Detect which cell encompasses the target text, then output its [X, Y] center coordinate. 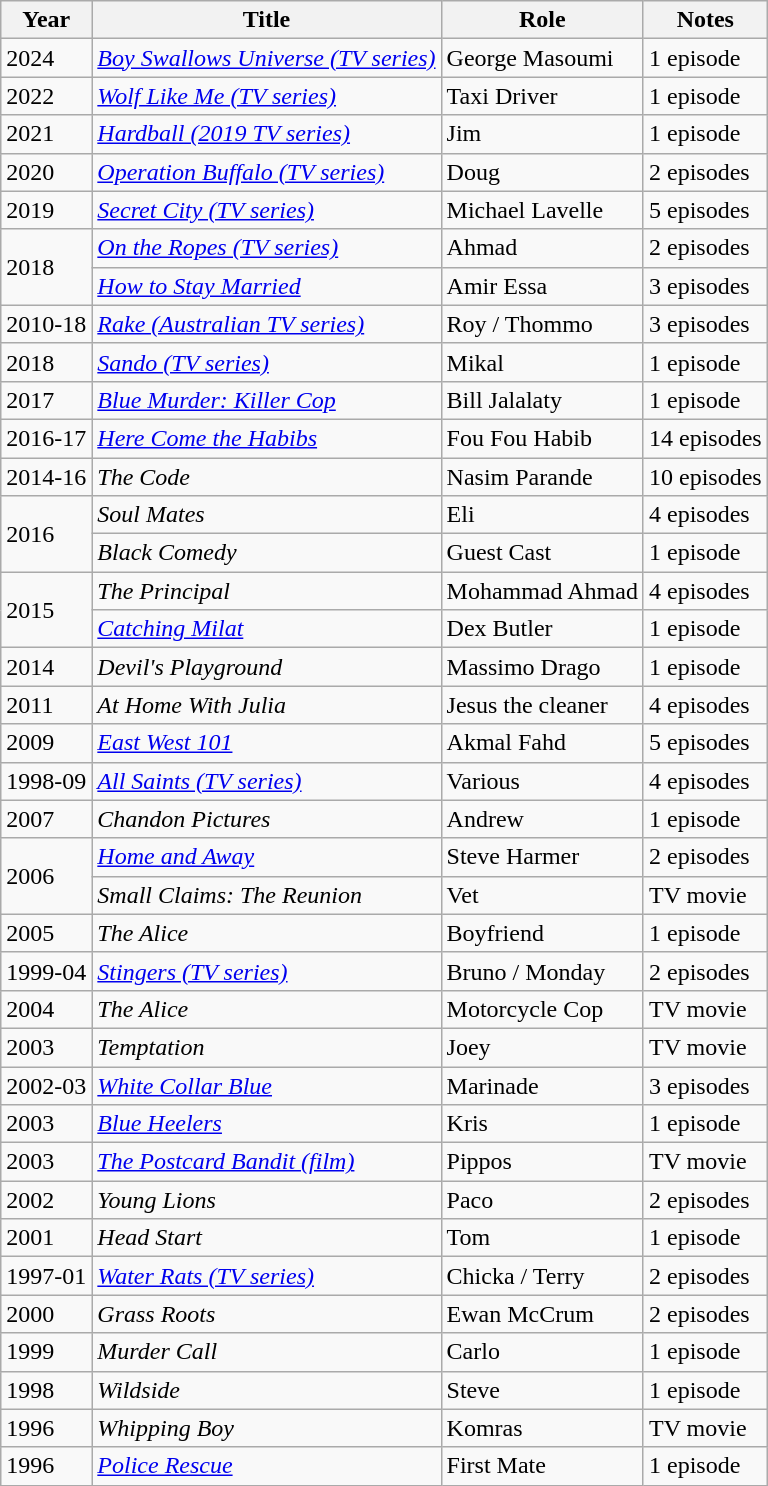
All Saints (TV series) [266, 781]
2002 [46, 1200]
Akmal Fahd [542, 743]
Motorcycle Cop [542, 1009]
Fou Fou Habib [542, 438]
Blue Murder: Killer Cop [266, 400]
Ewan McCrum [542, 1314]
Massimo Drago [542, 667]
2006 [46, 876]
2015 [46, 610]
2002-03 [46, 1085]
Blue Heelers [266, 1124]
Boyfriend [542, 933]
Catching Milat [266, 629]
Ahmad [542, 248]
Head Start [266, 1238]
2001 [46, 1238]
2010-18 [46, 324]
White Collar Blue [266, 1085]
Roy / Thommo [542, 324]
2007 [46, 819]
Vet [542, 895]
Soul Mates [266, 515]
Bruno / Monday [542, 971]
George Masoumi [542, 58]
2020 [46, 172]
Police Rescue [266, 1466]
Role [542, 20]
East West 101 [266, 743]
Stingers (TV series) [266, 971]
Dex Butler [542, 629]
Paco [542, 1200]
Sando (TV series) [266, 362]
Steve Harmer [542, 857]
2019 [46, 210]
2022 [46, 96]
Mikal [542, 362]
Black Comedy [266, 553]
Young Lions [266, 1200]
Devil's Playground [266, 667]
At Home With Julia [266, 705]
Here Come the Habibs [266, 438]
Doug [542, 172]
Amir Essa [542, 286]
Taxi Driver [542, 96]
Michael Lavelle [542, 210]
Bill Jalalaty [542, 400]
Chicka / Terry [542, 1276]
Small Claims: The Reunion [266, 895]
1999 [46, 1352]
Wolf Like Me (TV series) [266, 96]
2014-16 [46, 477]
2009 [46, 743]
Rake (Australian TV series) [266, 324]
Pippos [542, 1162]
Year [46, 20]
Boy Swallows Universe (TV series) [266, 58]
Joey [542, 1047]
Kris [542, 1124]
10 episodes [705, 477]
2016-17 [46, 438]
2016 [46, 534]
1998-09 [46, 781]
Operation Buffalo (TV series) [266, 172]
Murder Call [266, 1352]
1997-01 [46, 1276]
2011 [46, 705]
The Postcard Bandit (film) [266, 1162]
Whipping Boy [266, 1428]
2004 [46, 1009]
1998 [46, 1390]
Jesus the cleaner [542, 705]
2017 [46, 400]
Nasim Parande [542, 477]
Secret City (TV series) [266, 210]
Notes [705, 20]
The Principal [266, 591]
2000 [46, 1314]
Jim [542, 134]
Water Rats (TV series) [266, 1276]
Andrew [542, 819]
Grass Roots [266, 1314]
Marinade [542, 1085]
Temptation [266, 1047]
Hardball (2019 TV series) [266, 134]
First Mate [542, 1466]
Title [266, 20]
On the Ropes (TV series) [266, 248]
2024 [46, 58]
Tom [542, 1238]
Steve [542, 1390]
Wildside [266, 1390]
Komras [542, 1428]
14 episodes [705, 438]
How to Stay Married [266, 286]
Guest Cast [542, 553]
2014 [46, 667]
Eli [542, 515]
2005 [46, 933]
Mohammad Ahmad [542, 591]
1999-04 [46, 971]
Carlo [542, 1352]
The Code [266, 477]
Home and Away [266, 857]
Chandon Pictures [266, 819]
2021 [46, 134]
Various [542, 781]
